Find where the given text appears and provide that cell's center as (X, Y) coordinate. 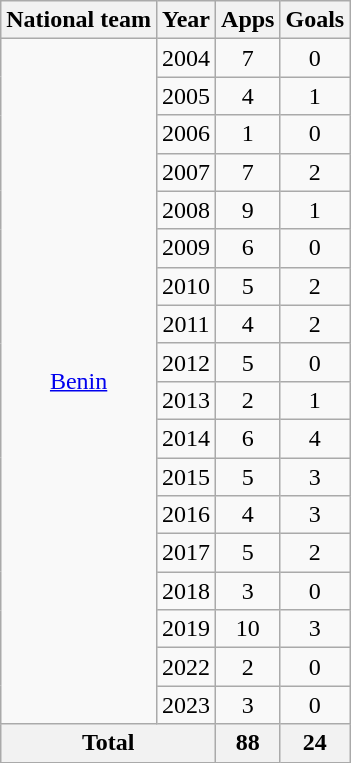
Year (186, 20)
2004 (186, 58)
2006 (186, 134)
2017 (186, 553)
Apps (248, 20)
88 (248, 743)
9 (248, 210)
Benin (79, 382)
2008 (186, 210)
2010 (186, 286)
2011 (186, 324)
Goals (315, 20)
2005 (186, 96)
2019 (186, 629)
10 (248, 629)
2023 (186, 705)
2007 (186, 172)
2018 (186, 591)
2009 (186, 248)
2015 (186, 477)
Total (108, 743)
2014 (186, 438)
24 (315, 743)
2013 (186, 400)
2022 (186, 667)
2012 (186, 362)
2016 (186, 515)
National team (79, 20)
